For the text-containing cell, return its midpoint in (X, Y) coordinate format. 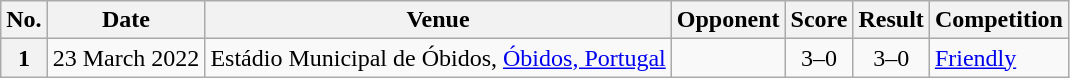
Estádio Municipal de Óbidos, Óbidos, Portugal (438, 58)
No. (24, 20)
Friendly (998, 58)
23 March 2022 (126, 58)
Opponent (728, 20)
Result (891, 20)
1 (24, 58)
Score (819, 20)
Competition (998, 20)
Venue (438, 20)
Date (126, 20)
